Locate the cell with the specified text and output its [x, y] center coordinate. 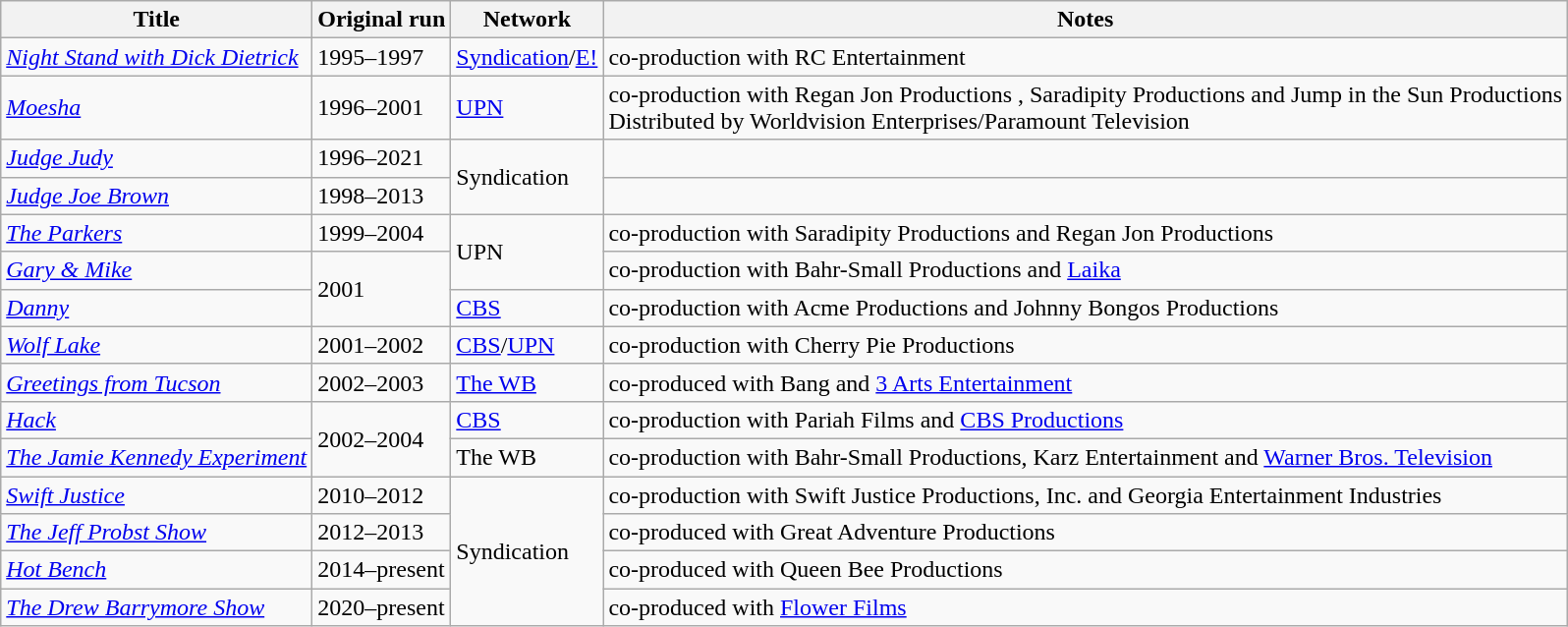
2012–2013 [381, 533]
co-production with Bahr-Small Productions and Laika [1086, 270]
Gary & Mike [157, 270]
The Jamie Kennedy Experiment [157, 457]
2010–2012 [381, 494]
Syndication/E! [527, 57]
2002–2004 [381, 438]
The Jeff Probst Show [157, 533]
co-production with Swift Justice Productions, Inc. and Georgia Entertainment Industries [1086, 494]
Notes [1086, 20]
Judge Joe Brown [157, 196]
Judge Judy [157, 158]
1996–2001 [381, 108]
Hot Bench [157, 570]
Network [527, 20]
co-production with RC Entertainment [1086, 57]
CBS/UPN [527, 345]
Title [157, 20]
Greetings from Tucson [157, 382]
2020–present [381, 607]
1998–2013 [381, 196]
Swift Justice [157, 494]
2001–2002 [381, 345]
The Drew Barrymore Show [157, 607]
co-production with Saradipity Productions and Regan Jon Productions [1086, 233]
Hack [157, 420]
co-produced with Flower Films [1086, 607]
co-production with Acme Productions and Johnny Bongos Productions [1086, 308]
1999–2004 [381, 233]
Original run [381, 20]
Night Stand with Dick Dietrick [157, 57]
co-production with Bahr-Small Productions, Karz Entertainment and Warner Bros. Television [1086, 457]
Moesha [157, 108]
2014–present [381, 570]
Danny [157, 308]
co-produced with Great Adventure Productions [1086, 533]
co-production with Pariah Films and CBS Productions [1086, 420]
The Parkers [157, 233]
co-production with Cherry Pie Productions [1086, 345]
2001 [381, 289]
co-produced with Queen Bee Productions [1086, 570]
co-produced with Bang and 3 Arts Entertainment [1086, 382]
1996–2021 [381, 158]
1995–1997 [381, 57]
2002–2003 [381, 382]
Wolf Lake [157, 345]
